Detect which cell encompasses the target text, then output its (X, Y) center coordinate. 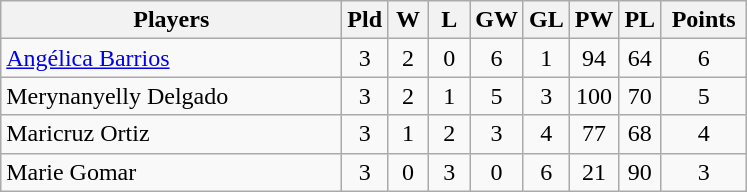
GL (546, 20)
GW (497, 20)
Merynanyelly Delgado (172, 96)
PW (594, 20)
L (450, 20)
77 (594, 134)
PL (640, 20)
90 (640, 172)
70 (640, 96)
Players (172, 20)
Maricruz Ortiz (172, 134)
21 (594, 172)
64 (640, 58)
100 (594, 96)
68 (640, 134)
94 (594, 58)
Marie Gomar (172, 172)
Points (704, 20)
W (408, 20)
Angélica Barrios (172, 58)
Pld (365, 20)
